From the cell containing the given text, extract its center point as (X, Y) coordinate. 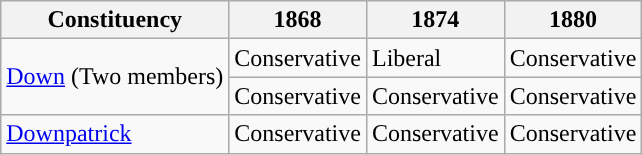
Down (Two members) (115, 77)
Downpatrick (115, 134)
1874 (435, 20)
1868 (298, 20)
Constituency (115, 20)
Liberal (435, 58)
1880 (573, 20)
